From the cell containing the given text, extract its center point as [X, Y] coordinate. 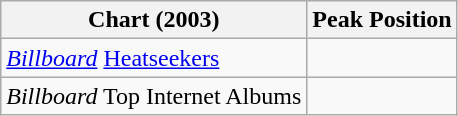
Billboard Heatseekers [154, 58]
Billboard Top Internet Albums [154, 96]
Peak Position [382, 20]
Chart (2003) [154, 20]
